Find where the given text appears and provide that cell's center as [X, Y] coordinate. 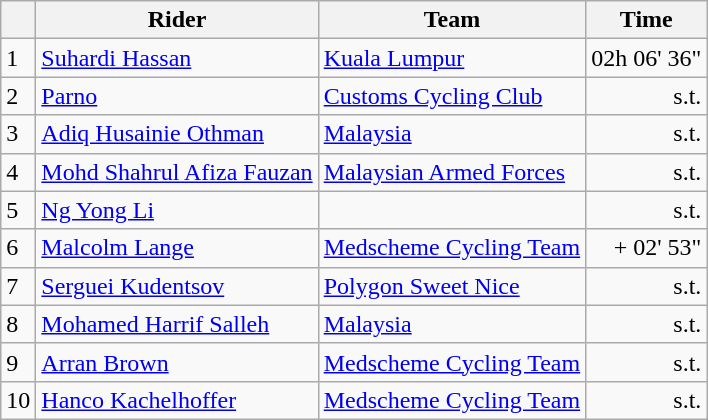
Time [646, 20]
Malaysian Armed Forces [452, 172]
Ng Yong Li [177, 210]
Mohamed Harrif Salleh [177, 324]
Team [452, 20]
Serguei Kudentsov [177, 286]
Malcolm Lange [177, 248]
7 [18, 286]
6 [18, 248]
2 [18, 96]
9 [18, 362]
1 [18, 58]
Adiq Husainie Othman [177, 134]
Polygon Sweet Nice [452, 286]
02h 06' 36" [646, 58]
Hanco Kachelhoffer [177, 400]
4 [18, 172]
8 [18, 324]
Kuala Lumpur [452, 58]
5 [18, 210]
Arran Brown [177, 362]
+ 02' 53" [646, 248]
3 [18, 134]
Parno [177, 96]
Customs Cycling Club [452, 96]
10 [18, 400]
Mohd Shahrul Afiza Fauzan [177, 172]
Rider [177, 20]
Suhardi Hassan [177, 58]
